Determine the (x, y) coordinate at the center of the cell enclosing the given text.  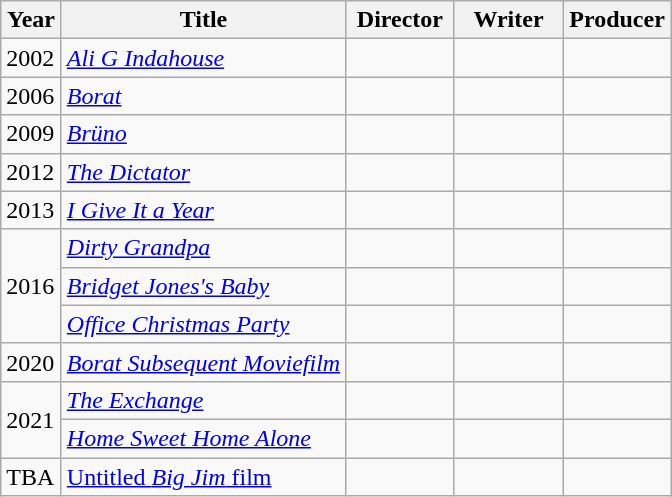
Untitled Big Jim film (203, 477)
Office Christmas Party (203, 324)
2021 (32, 419)
2016 (32, 286)
Director (400, 20)
Dirty Grandpa (203, 248)
2009 (32, 134)
Brüno (203, 134)
Borat Subsequent Moviefilm (203, 362)
2012 (32, 172)
Year (32, 20)
The Exchange (203, 400)
2013 (32, 210)
Title (203, 20)
Producer (618, 20)
Home Sweet Home Alone (203, 438)
I Give It a Year (203, 210)
Bridget Jones's Baby (203, 286)
TBA (32, 477)
2002 (32, 58)
Borat (203, 96)
Ali G Indahouse (203, 58)
Writer (508, 20)
The Dictator (203, 172)
2006 (32, 96)
2020 (32, 362)
